Extract the [X, Y] coordinate from the center of the cell holding the provided text.  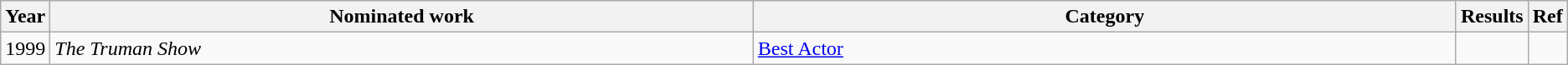
Results [1492, 17]
Nominated work [402, 17]
Category [1104, 17]
Best Actor [1104, 48]
Year [25, 17]
1999 [25, 48]
The Truman Show [402, 48]
Ref [1548, 17]
